Capture the cell that displays the provided text and extract its (X, Y) central coordinate. 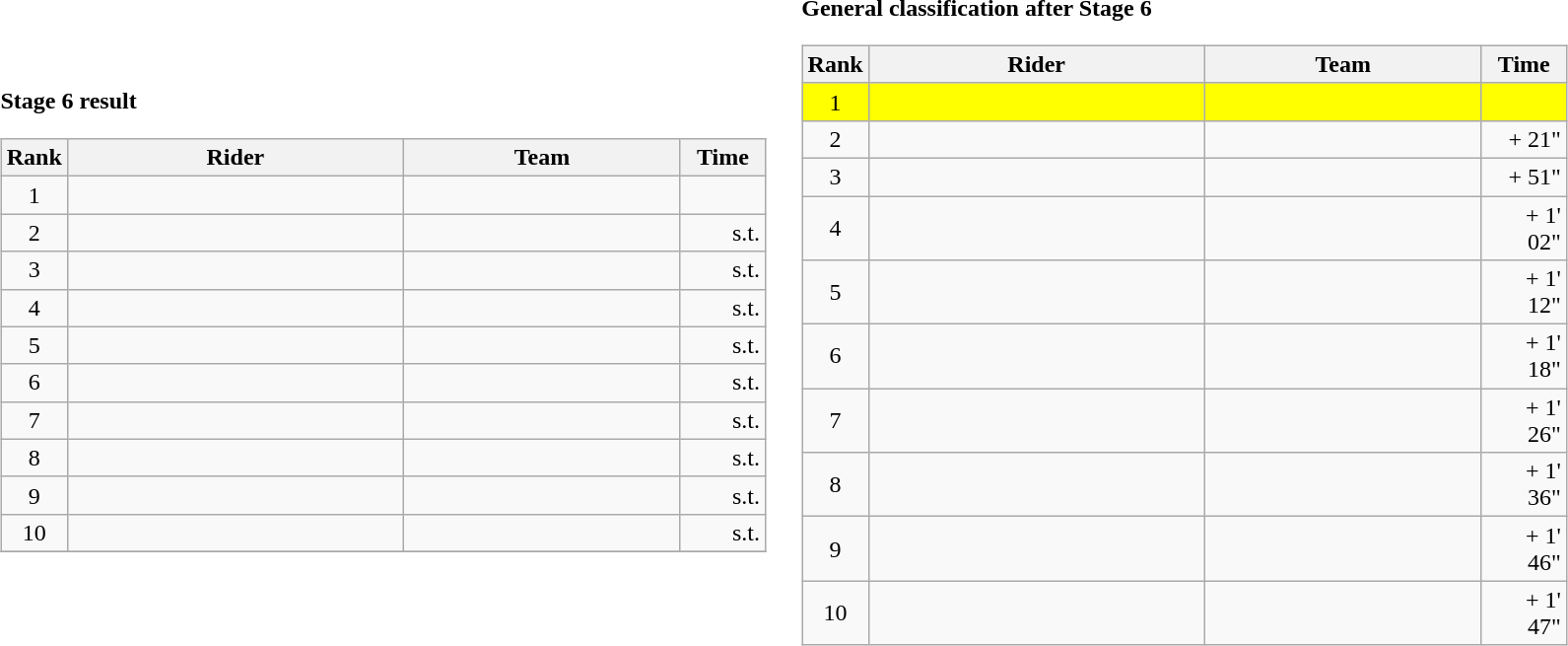
+ 21" (1524, 139)
+ 1' 12" (1524, 292)
+ 1' 47" (1524, 613)
+ 1' 46" (1524, 548)
+ 1' 26" (1524, 420)
+ 1' 18" (1524, 357)
+ 1' 36" (1524, 485)
+ 1' 02" (1524, 227)
+ 51" (1524, 177)
